Determine the [x, y] coordinate at the center of the cell enclosing the given text.  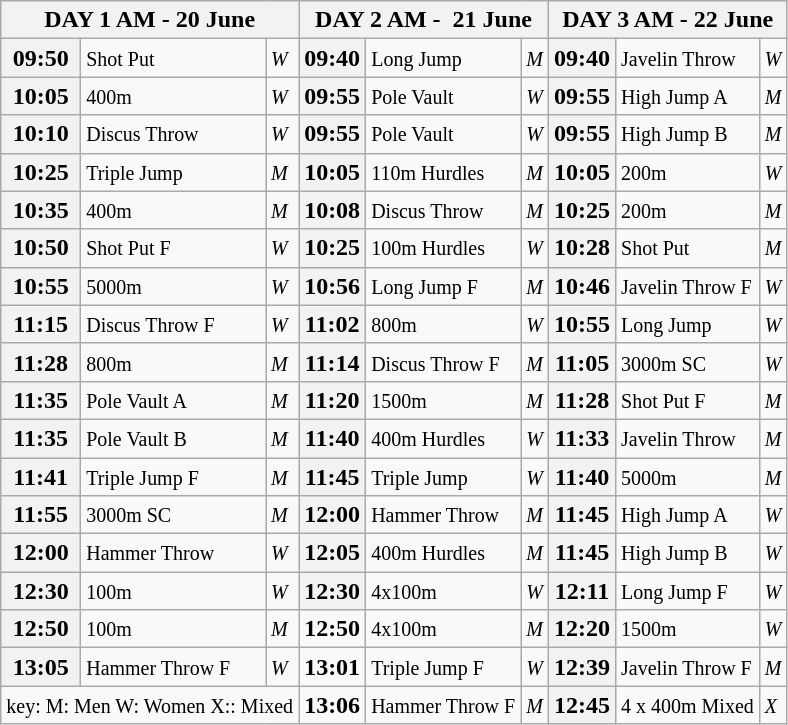
10:50 [41, 248]
110m Hurdles [444, 172]
12:39 [582, 667]
DAY 1 AM - 20 June [150, 20]
11:41 [41, 477]
13:06 [332, 705]
11:14 [332, 362]
11:55 [41, 515]
10:56 [332, 286]
X [773, 705]
12:05 [332, 553]
10:28 [582, 248]
100m Hurdles [444, 248]
13:01 [332, 667]
11:05 [582, 362]
11:33 [582, 438]
4 x 400m Mixed [687, 705]
10:10 [41, 134]
11:20 [332, 400]
10:08 [332, 210]
Pole Vault A [174, 400]
12:11 [582, 591]
DAY 2 AM - 21 June [424, 20]
DAY 3 AM - 22 June [668, 20]
11:15 [41, 324]
10:46 [582, 286]
11:02 [332, 324]
Pole Vault B [174, 438]
10:35 [41, 210]
12:20 [582, 629]
12:45 [582, 705]
key: M: Men W: Women X:: Mixed [150, 705]
09:50 [41, 58]
13:05 [41, 667]
